Return the [X, Y] coordinate for the center point of the cell that contains the specified text.  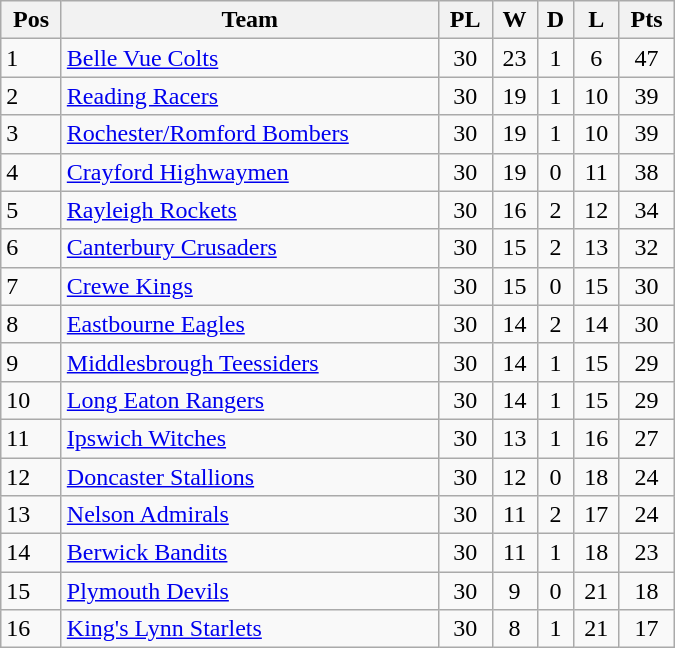
Rochester/Romford Bombers [250, 134]
Pts [647, 20]
5 [32, 210]
Ipswich Witches [250, 438]
W [514, 20]
Long Eaton Rangers [250, 400]
King's Lynn Starlets [250, 629]
L [596, 20]
Canterbury Crusaders [250, 248]
D [556, 20]
Reading Racers [250, 96]
47 [647, 58]
Plymouth Devils [250, 591]
Eastbourne Eagles [250, 324]
Middlesbrough Teessiders [250, 362]
Crewe Kings [250, 286]
Nelson Admirals [250, 515]
4 [32, 172]
Belle Vue Colts [250, 58]
Doncaster Stallions [250, 477]
3 [32, 134]
38 [647, 172]
Pos [32, 20]
Rayleigh Rockets [250, 210]
34 [647, 210]
PL [465, 20]
7 [32, 286]
32 [647, 248]
Crayford Highwaymen [250, 172]
Berwick Bandits [250, 553]
Team [250, 20]
27 [647, 438]
